For the text-containing cell, return its midpoint in (x, y) coordinate format. 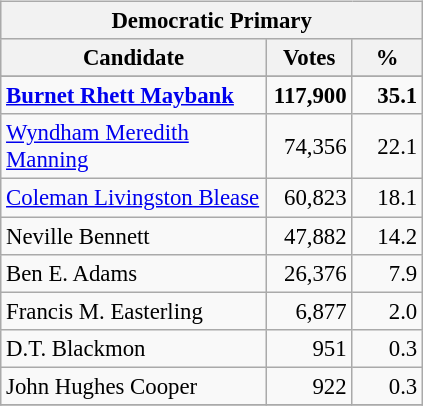
922 (309, 386)
47,882 (309, 235)
7.9 (388, 273)
Democratic Primary (212, 21)
Votes (309, 58)
74,356 (309, 146)
951 (309, 348)
Neville Bennett (134, 235)
6,877 (309, 311)
% (388, 58)
Candidate (134, 58)
2.0 (388, 311)
Coleman Livingston Blease (134, 198)
117,900 (309, 96)
22.1 (388, 146)
14.2 (388, 235)
Ben E. Adams (134, 273)
18.1 (388, 198)
Francis M. Easterling (134, 311)
Burnet Rhett Maybank (134, 96)
John Hughes Cooper (134, 386)
Wyndham Meredith Manning (134, 146)
60,823 (309, 198)
26,376 (309, 273)
35.1 (388, 96)
D.T. Blackmon (134, 348)
